Search for the cell housing the specified text and yield its (X, Y) center coordinate. 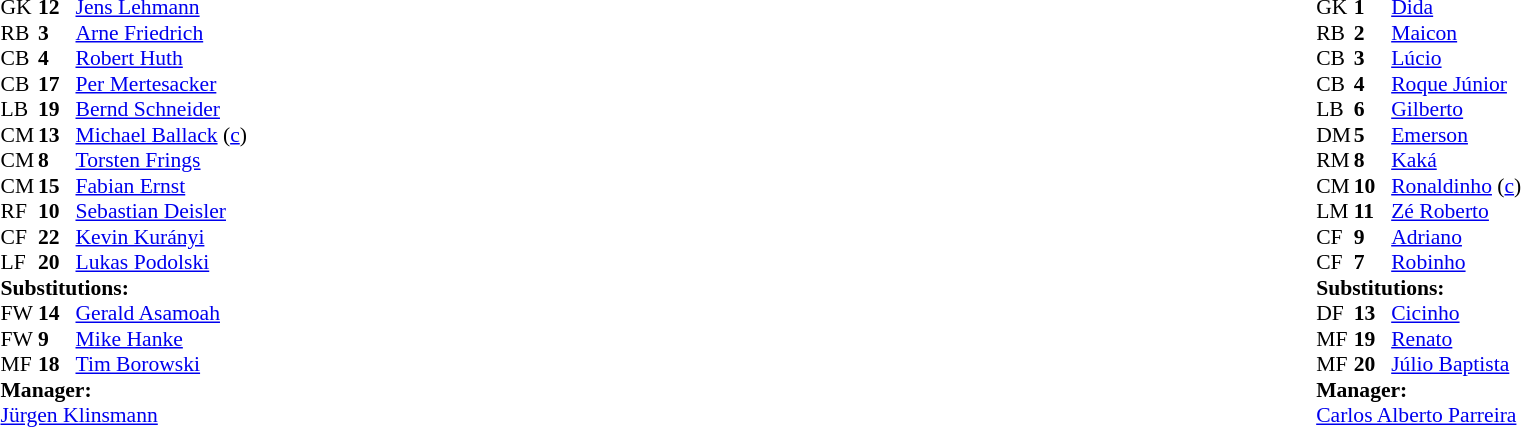
Gilberto (1456, 109)
14 (57, 313)
Júlio Baptista (1456, 365)
6 (1373, 109)
Fabian Ernst (162, 186)
Lukas Podolski (162, 263)
15 (57, 186)
Mike Hanke (162, 339)
Robert Huth (162, 59)
Kevin Kurányi (162, 237)
Lúcio (1456, 59)
DF (1335, 313)
22 (57, 237)
RM (1335, 161)
Zé Roberto (1456, 211)
Per Mertesacker (162, 84)
Renato (1456, 339)
Maicon (1456, 33)
Arne Friedrich (162, 33)
Robinho (1456, 263)
LM (1335, 211)
18 (57, 365)
Torsten Frings (162, 161)
RF (19, 211)
7 (1373, 263)
Adriano (1456, 237)
Emerson (1456, 135)
17 (57, 84)
Cicinho (1456, 313)
Kaká (1456, 161)
Sebastian Deisler (162, 211)
11 (1373, 211)
Tim Borowski (162, 365)
Bernd Schneider (162, 109)
Roque Júnior (1456, 84)
DM (1335, 135)
Michael Ballack (c) (162, 135)
Ronaldinho (c) (1456, 186)
5 (1373, 135)
2 (1373, 33)
LF (19, 263)
Gerald Asamoah (162, 313)
